Pinpoint the cell where the given text exists, returning its (X, Y) midpoint coordinate. 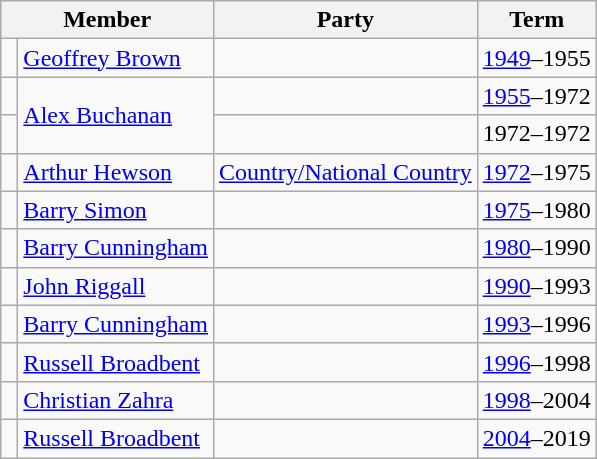
1975–1980 (536, 210)
1949–1955 (536, 58)
John Riggall (116, 286)
2004–2019 (536, 438)
Alex Buchanan (116, 115)
1998–2004 (536, 400)
Barry Simon (116, 210)
Arthur Hewson (116, 172)
1972–1975 (536, 172)
1993–1996 (536, 324)
Party (346, 20)
1972–1972 (536, 134)
1955–1972 (536, 96)
Country/National Country (346, 172)
Member (108, 20)
1980–1990 (536, 248)
Christian Zahra (116, 400)
1990–1993 (536, 286)
1996–1998 (536, 362)
Geoffrey Brown (116, 58)
Term (536, 20)
